Detect which cell encompasses the target text, then output its [x, y] center coordinate. 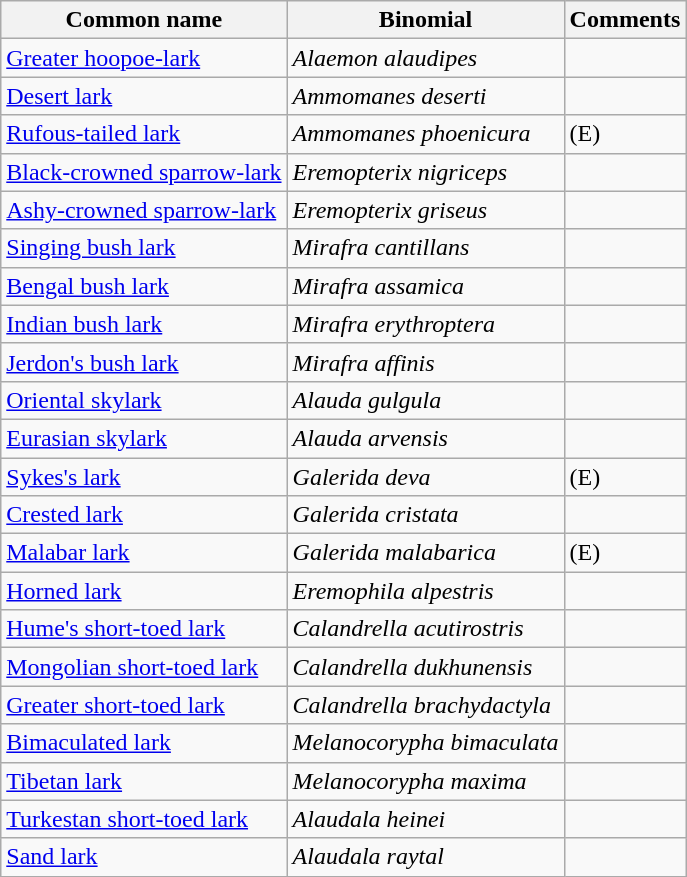
Calandrella acutirostris [426, 629]
Greater short-toed lark [144, 705]
Indian bush lark [144, 324]
Alaemon alaudipes [426, 58]
Greater hoopoe-lark [144, 58]
Black-crowned sparrow-lark [144, 172]
Comments [625, 20]
Galerida cristata [426, 515]
Eremopterix griseus [426, 210]
Alaudala raytal [426, 857]
Tibetan lark [144, 781]
Eremopterix nigriceps [426, 172]
Alauda arvensis [426, 438]
Alauda gulgula [426, 400]
Singing bush lark [144, 248]
Ammomanes deserti [426, 96]
Alaudala heinei [426, 819]
Eurasian skylark [144, 438]
Sykes's lark [144, 477]
Mirafra assamica [426, 286]
Mongolian short-toed lark [144, 667]
Galerida deva [426, 477]
Bengal bush lark [144, 286]
Melanocorypha maxima [426, 781]
Mirafra erythroptera [426, 324]
Calandrella brachydactyla [426, 705]
Binomial [426, 20]
Mirafra cantillans [426, 248]
Oriental skylark [144, 400]
Melanocorypha bimaculata [426, 743]
Horned lark [144, 591]
Jerdon's bush lark [144, 362]
Eremophila alpestris [426, 591]
Ammomanes phoenicura [426, 134]
Calandrella dukhunensis [426, 667]
Rufous-tailed lark [144, 134]
Hume's short-toed lark [144, 629]
Galerida malabarica [426, 553]
Common name [144, 20]
Turkestan short-toed lark [144, 819]
Crested lark [144, 515]
Malabar lark [144, 553]
Mirafra affinis [426, 362]
Ashy-crowned sparrow-lark [144, 210]
Sand lark [144, 857]
Bimaculated lark [144, 743]
Desert lark [144, 96]
